Search for the cell housing the specified text and yield its (X, Y) center coordinate. 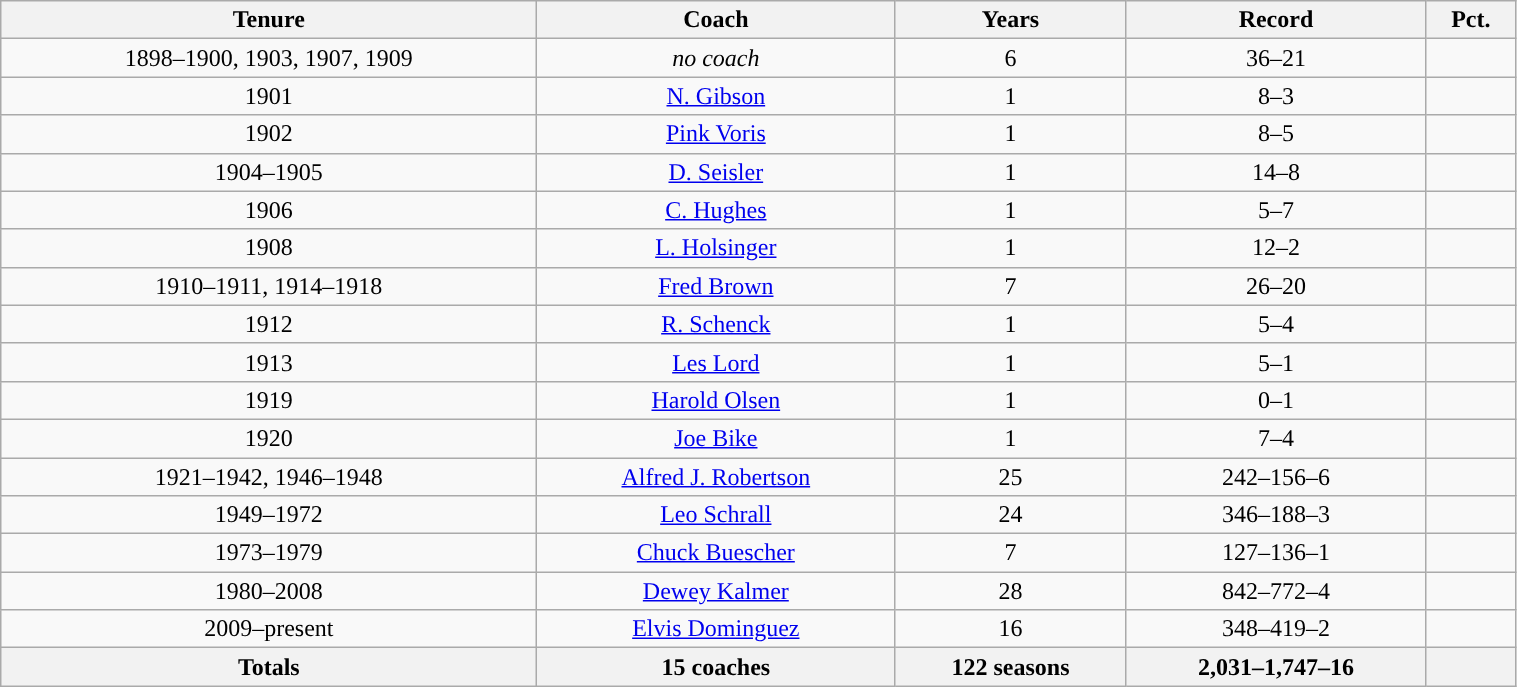
5–4 (1276, 324)
24 (1010, 515)
1901 (269, 96)
Leo Schrall (716, 515)
26–20 (1276, 286)
Coach (716, 20)
R. Schenck (716, 324)
7–4 (1276, 438)
1910–1911, 1914–1918 (269, 286)
5–7 (1276, 210)
127–136–1 (1276, 553)
1949–1972 (269, 515)
Les Lord (716, 362)
Tenure (269, 20)
1898–1900, 1903, 1907, 1909 (269, 58)
Years (1010, 20)
28 (1010, 591)
Harold Olsen (716, 400)
1902 (269, 134)
1973–1979 (269, 553)
C. Hughes (716, 210)
Pct. (1471, 20)
D. Seisler (716, 172)
Totals (269, 667)
1912 (269, 324)
348–419–2 (1276, 629)
N. Gibson (716, 96)
16 (1010, 629)
346–188–3 (1276, 515)
0–1 (1276, 400)
15 coaches (716, 667)
2009–present (269, 629)
1906 (269, 210)
122 seasons (1010, 667)
1904–1905 (269, 172)
1913 (269, 362)
14–8 (1276, 172)
Joe Bike (716, 438)
L. Holsinger (716, 248)
12–2 (1276, 248)
Chuck Buescher (716, 553)
Alfred J. Robertson (716, 477)
1921–1942, 1946–1948 (269, 477)
no coach (716, 58)
Fred Brown (716, 286)
6 (1010, 58)
1908 (269, 248)
8–5 (1276, 134)
5–1 (1276, 362)
Record (1276, 20)
242–156–6 (1276, 477)
1920 (269, 438)
8–3 (1276, 96)
Pink Voris (716, 134)
Elvis Dominguez (716, 629)
1919 (269, 400)
1980–2008 (269, 591)
36–21 (1276, 58)
Dewey Kalmer (716, 591)
2,031–1,747–16 (1276, 667)
25 (1010, 477)
842–772–4 (1276, 591)
